Find where the given text appears and provide that cell's center as [X, Y] coordinate. 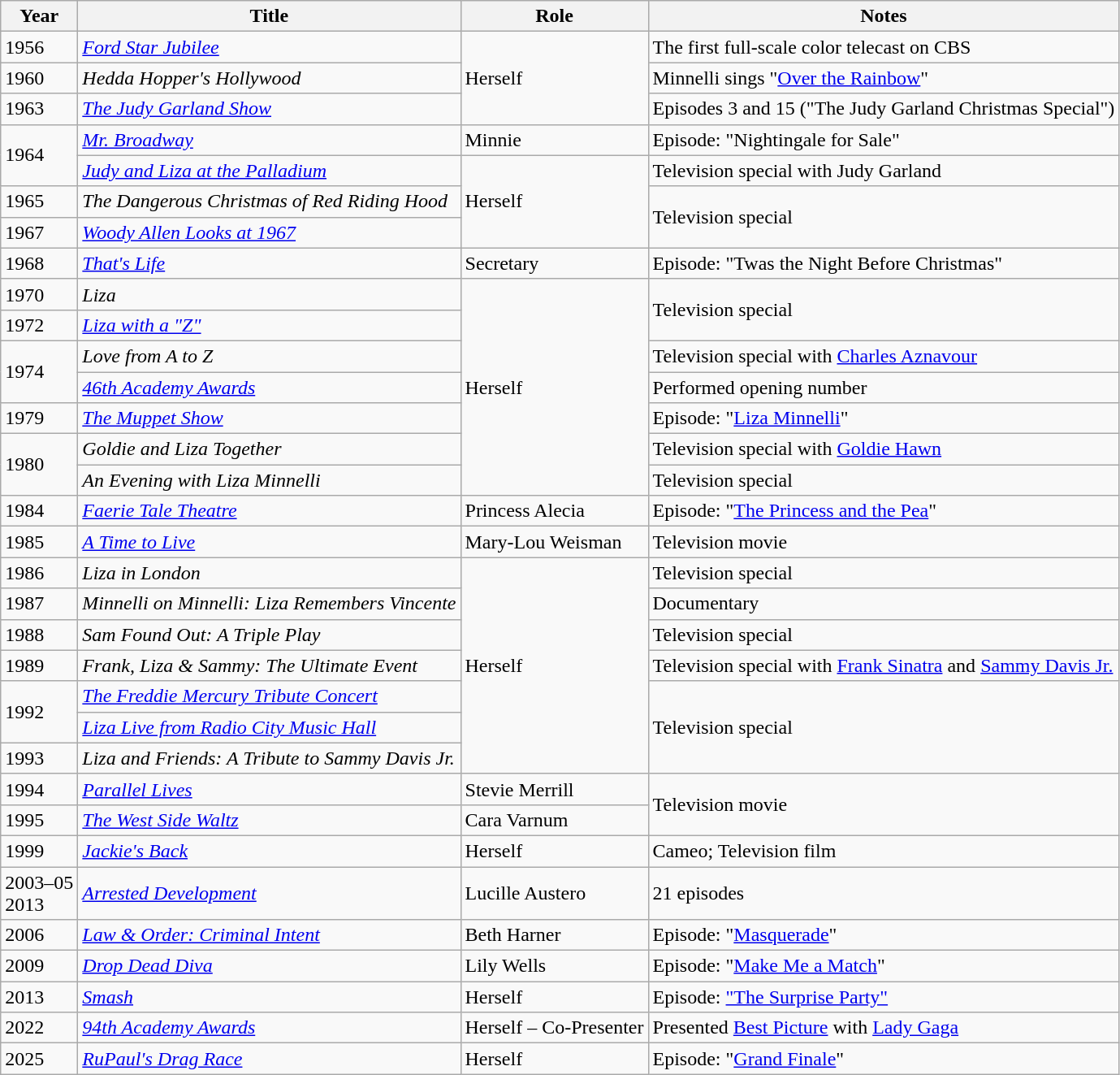
Presented Best Picture with Lady Gaga [884, 1028]
Judy and Liza at the Palladium [270, 171]
Minnie [554, 140]
Episode: "Grand Finale" [884, 1059]
Arrested Development [270, 892]
1995 [39, 820]
46th Academy Awards [270, 388]
Cara Varnum [554, 820]
Role [554, 16]
Liza and Friends: A Tribute to Sammy Davis Jr. [270, 758]
1967 [39, 232]
Faerie Tale Theatre [270, 511]
Parallel Lives [270, 789]
Drop Dead Diva [270, 966]
RuPaul's Drag Race [270, 1059]
1999 [39, 851]
1968 [39, 263]
Jackie's Back [270, 851]
Minnelli sings "Over the Rainbow" [884, 78]
Stevie Merrill [554, 789]
2006 [39, 935]
Secretary [554, 263]
Television special with Charles Aznavour [884, 356]
The Muppet Show [270, 418]
2003–052013 [39, 892]
1963 [39, 109]
Television special with Judy Garland [884, 171]
1989 [39, 665]
Sam Found Out: A Triple Play [270, 635]
Liza with a "Z" [270, 325]
1964 [39, 155]
That's Life [270, 263]
1974 [39, 371]
Smash [270, 997]
1960 [39, 78]
94th Academy Awards [270, 1028]
Episode: "Make Me a Match" [884, 966]
Performed opening number [884, 388]
Ford Star Jubilee [270, 47]
1972 [39, 325]
Episode: "Twas the Night Before Christmas" [884, 263]
A Time to Live [270, 542]
1956 [39, 47]
1988 [39, 635]
1980 [39, 465]
Television special with Goldie Hawn [884, 449]
Beth Harner [554, 935]
1987 [39, 604]
The Judy Garland Show [270, 109]
1994 [39, 789]
The Dangerous Christmas of Red Riding Hood [270, 202]
Episode: "Nightingale for Sale" [884, 140]
Hedda Hopper's Hollywood [270, 78]
Lily Wells [554, 966]
1965 [39, 202]
The West Side Waltz [270, 820]
Frank, Liza & Sammy: The Ultimate Event [270, 665]
Documentary [884, 604]
Law & Order: Criminal Intent [270, 935]
Mary-Lou Weisman [554, 542]
21 episodes [884, 892]
Lucille Austero [554, 892]
2022 [39, 1028]
Herself – Co-Presenter [554, 1028]
Episode: "The Princess and the Pea" [884, 511]
Princess Alecia [554, 511]
Episodes 3 and 15 ("The Judy Garland Christmas Special") [884, 109]
Liza Live from Radio City Music Hall [270, 727]
Year [39, 16]
The Freddie Mercury Tribute Concert [270, 696]
Title [270, 16]
1992 [39, 712]
2009 [39, 966]
Liza [270, 294]
1984 [39, 511]
2013 [39, 997]
Episode: "The Surprise Party" [884, 997]
Episode: "Liza Minnelli" [884, 418]
1986 [39, 573]
Notes [884, 16]
2025 [39, 1059]
Love from A to Z [270, 356]
Minnelli on Minnelli: Liza Remembers Vincente [270, 604]
The first full-scale color telecast on CBS [884, 47]
1993 [39, 758]
1985 [39, 542]
1979 [39, 418]
An Evening with Liza Minnelli [270, 480]
Mr. Broadway [270, 140]
Cameo; Television film [884, 851]
Goldie and Liza Together [270, 449]
1970 [39, 294]
Television special with Frank Sinatra and Sammy Davis Jr. [884, 665]
Episode: "Masquerade" [884, 935]
Woody Allen Looks at 1967 [270, 232]
Liza in London [270, 573]
